Scan for the cell matching the given text and deliver its (X, Y) coordinate at center. 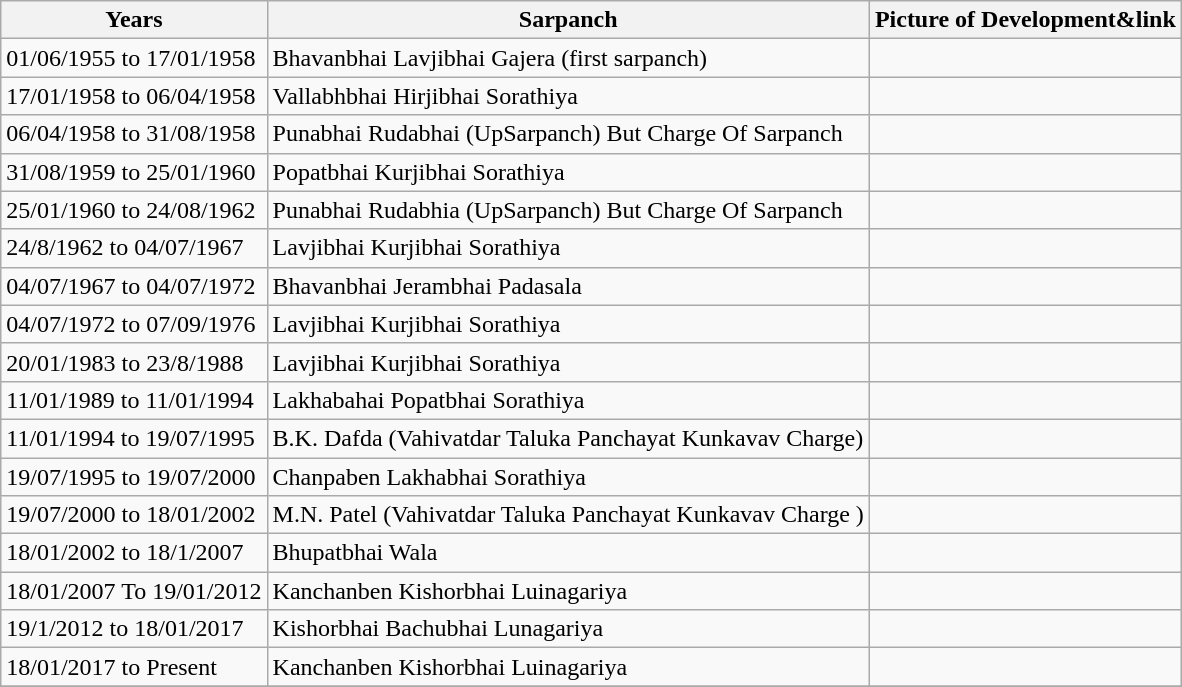
04/07/1967 to 04/07/1972 (134, 286)
31/08/1959 to 25/01/1960 (134, 172)
Picture of Development&link (1025, 20)
04/07/1972 to 07/09/1976 (134, 324)
Lakhabahai Popatbhai Sorathiya (568, 400)
Chanpaben Lakhabhai Sorathiya (568, 477)
18/01/2007 To 19/01/2012 (134, 591)
11/01/1994 to 19/07/1995 (134, 438)
17/01/1958 to 06/04/1958 (134, 96)
19/1/2012 to 18/01/2017 (134, 629)
25/01/1960 to 24/08/1962 (134, 210)
19/07/1995 to 19/07/2000 (134, 477)
Years (134, 20)
06/04/1958 to 31/08/1958 (134, 134)
Popatbhai Kurjibhai Sorathiya (568, 172)
11/01/1989 to 11/01/1994 (134, 400)
Bhavanbhai Jerambhai Padasala (568, 286)
Punabhai Rudabhai (UpSarpanch) But Charge Of Sarpanch (568, 134)
M.N. Patel (Vahivatdar Taluka Panchayat Kunkavav Charge ) (568, 515)
18/01/2002 to 18/1/2007 (134, 553)
Kishorbhai Bachubhai Lunagariya (568, 629)
Vallabhbhai Hirjibhai Sorathiya (568, 96)
Sarpanch (568, 20)
Punabhai Rudabhia (UpSarpanch) But Charge Of Sarpanch (568, 210)
20/01/1983 to 23/8/1988 (134, 362)
24/8/1962 to 04/07/1967 (134, 248)
19/07/2000 to 18/01/2002 (134, 515)
18/01/2017 to Present (134, 667)
B.K. Dafda (Vahivatdar Taluka Panchayat Kunkavav Charge) (568, 438)
Bhavanbhai Lavjibhai Gajera (first sarpanch) (568, 58)
Bhupatbhai Wala (568, 553)
01/06/1955 to 17/01/1958 (134, 58)
